From the cell containing the given text, extract its center point as [x, y] coordinate. 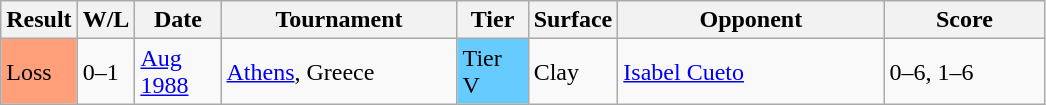
Tier [492, 20]
Surface [573, 20]
W/L [106, 20]
Aug 1988 [178, 72]
Score [964, 20]
Opponent [751, 20]
Result [39, 20]
Clay [573, 72]
Tier V [492, 72]
0–1 [106, 72]
Loss [39, 72]
Isabel Cueto [751, 72]
0–6, 1–6 [964, 72]
Date [178, 20]
Athens, Greece [339, 72]
Tournament [339, 20]
